Detect which cell encompasses the target text, then output its (x, y) center coordinate. 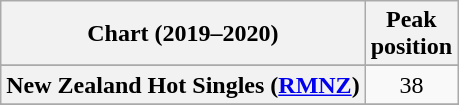
38 (411, 85)
Chart (2019–2020) (183, 34)
Peakposition (411, 34)
New Zealand Hot Singles (RMNZ) (183, 85)
